Return (x, y) of the center of cell containing provided text 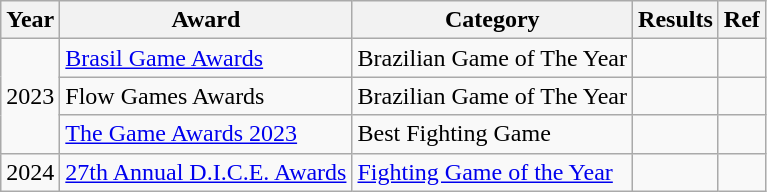
Brasil Game Awards (206, 58)
Results (676, 20)
Category (492, 20)
27th Annual D.I.C.E. Awards (206, 172)
Ref (742, 20)
The Game Awards 2023 (206, 134)
Flow Games Awards (206, 96)
2024 (30, 172)
Best Fighting Game (492, 134)
Fighting Game of the Year (492, 172)
2023 (30, 96)
Award (206, 20)
Year (30, 20)
